From the cell containing the given text, extract its center point as [X, Y] coordinate. 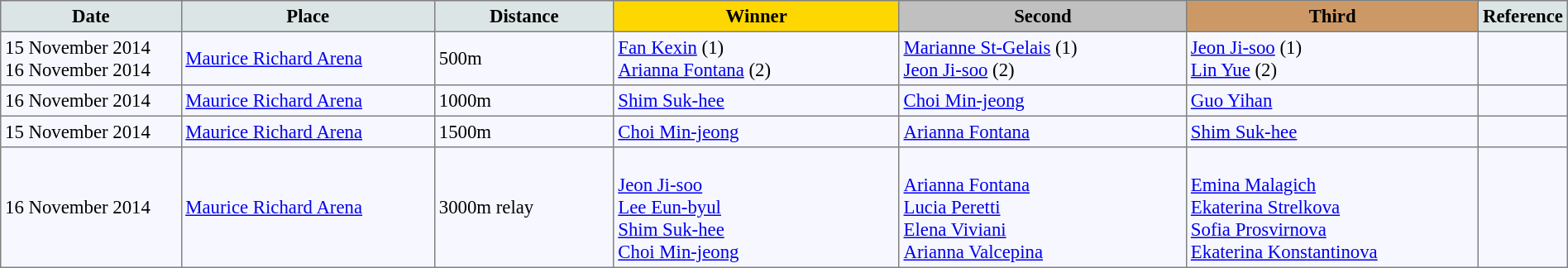
Emina MalagichEkaterina StrelkovaSofia ProsvirnovaEkaterina Konstantinova [1333, 208]
Arianna FontanaLucia PerettiElena VivianiArianna Valcepina [1042, 208]
Date [91, 17]
15 November 2014 16 November 2014 [91, 58]
Fan Kexin (1) Arianna Fontana (2) [756, 58]
Jeon Ji-sooLee Eun-byulShim Suk-heeChoi Min-jeong [756, 208]
Jeon Ji-soo (1) Lin Yue (2) [1333, 58]
Distance [524, 17]
500m [524, 58]
Reference [1523, 17]
Second [1042, 17]
Place [308, 17]
Third [1333, 17]
Arianna Fontana [1042, 132]
15 November 2014 [91, 132]
1500m [524, 132]
Winner [756, 17]
3000m relay [524, 208]
1000m [524, 101]
Guo Yihan [1333, 101]
Marianne St-Gelais (1) Jeon Ji-soo (2) [1042, 58]
